Provide the [x, y] coordinate of the cell's center where the given text is located.  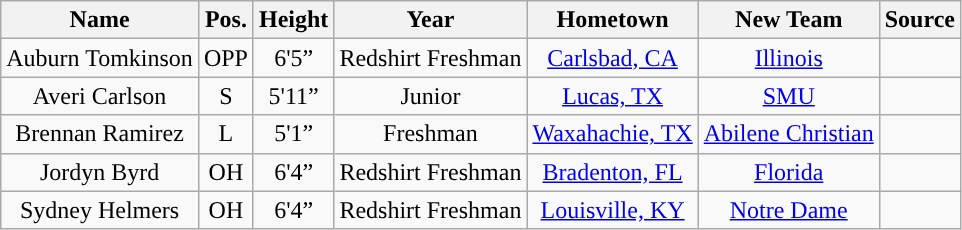
Freshman [430, 134]
Louisville, KY [612, 210]
Bradenton, FL [612, 172]
Name [100, 20]
Height [293, 20]
Notre Dame [788, 210]
New Team [788, 20]
Sydney Helmers [100, 210]
Auburn Tomkinson [100, 58]
Carlsbad, CA [612, 58]
Junior [430, 96]
L [226, 134]
SMU [788, 96]
5'1” [293, 134]
OPP [226, 58]
Abilene Christian [788, 134]
Waxahachie, TX [612, 134]
Brennan Ramirez [100, 134]
5'11” [293, 96]
Jordyn Byrd [100, 172]
Lucas, TX [612, 96]
Pos. [226, 20]
Averi Carlson [100, 96]
Source [920, 20]
Florida [788, 172]
Hometown [612, 20]
Year [430, 20]
Illinois [788, 58]
S [226, 96]
6'5” [293, 58]
